Identify which cell holds the provided text, then report its (x, y) central coordinate. 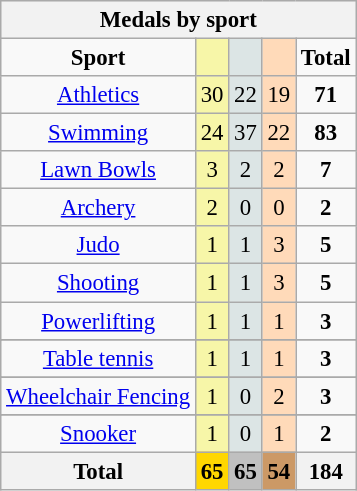
Snooker (98, 433)
37 (246, 133)
Powerlifting (98, 321)
Archery (98, 208)
Lawn Bowls (98, 170)
Athletics (98, 95)
30 (212, 95)
54 (278, 471)
Judo (98, 245)
19 (278, 95)
Sport (98, 58)
24 (212, 133)
7 (326, 170)
83 (326, 133)
Shooting (98, 283)
Swimming (98, 133)
Wheelchair Fencing (98, 396)
Medals by sport (178, 20)
Table tennis (98, 358)
71 (326, 95)
184 (326, 471)
